From the cell containing the given text, extract its center point as (X, Y) coordinate. 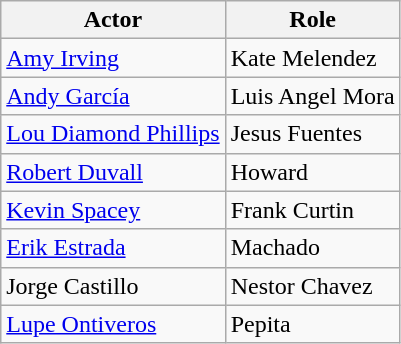
Kevin Spacey (113, 210)
Machado (312, 248)
Robert Duvall (113, 172)
Andy García (113, 96)
Frank Curtin (312, 210)
Lou Diamond Phillips (113, 134)
Amy Irving (113, 58)
Luis Angel Mora (312, 96)
Lupe Ontiveros (113, 324)
Role (312, 20)
Actor (113, 20)
Howard (312, 172)
Jorge Castillo (113, 286)
Jesus Fuentes (312, 134)
Pepita (312, 324)
Erik Estrada (113, 248)
Nestor Chavez (312, 286)
Kate Melendez (312, 58)
